Extract the [x, y] coordinate from the center of the cell holding the provided text.  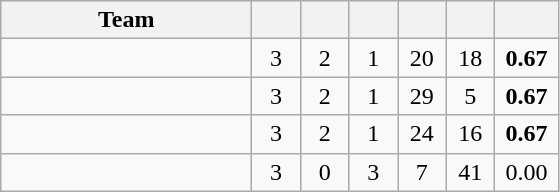
41 [470, 172]
7 [422, 172]
0 [324, 172]
18 [470, 58]
29 [422, 96]
Team [126, 20]
5 [470, 96]
16 [470, 134]
20 [422, 58]
24 [422, 134]
0.00 [527, 172]
